Provide the [x, y] coordinate of the cell's center where the given text is located.  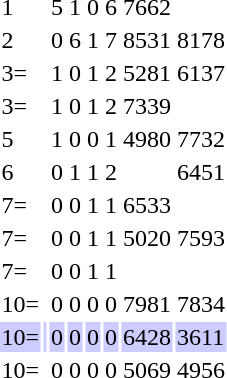
7834 [202, 304]
5020 [148, 238]
6428 [148, 337]
8178 [202, 40]
7339 [148, 106]
6533 [148, 205]
6137 [202, 73]
5 [20, 139]
3611 [202, 337]
6451 [202, 172]
4980 [148, 139]
7 [112, 40]
5281 [148, 73]
7981 [148, 304]
8531 [148, 40]
7732 [202, 139]
7593 [202, 238]
